Scan for the cell matching the given text and deliver its [X, Y] coordinate at center. 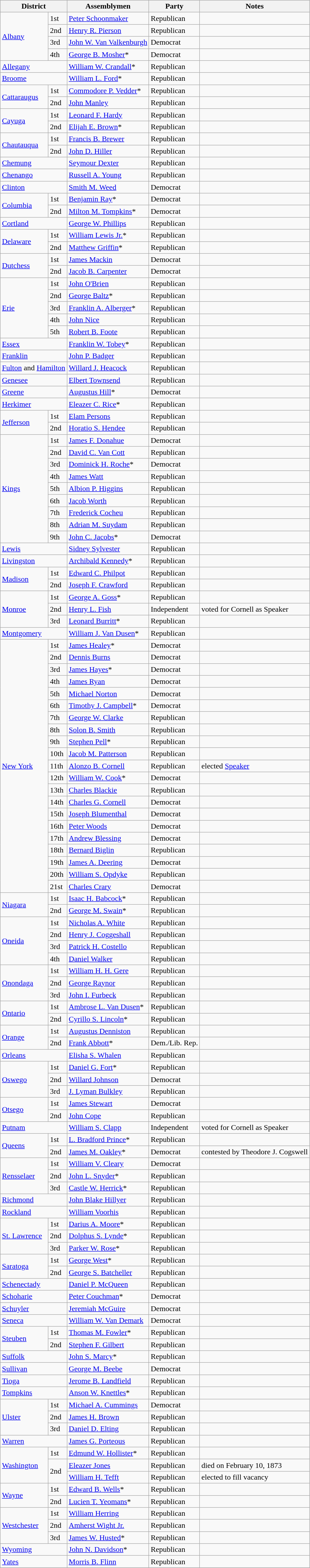
Steuben [24, 1339]
George M. Swain* [108, 910]
James A. Deering [108, 862]
Otsego [24, 1109]
Francis B. Brewer [108, 139]
Joseph Blumenthal [108, 814]
Isaac H. Babcock* [108, 898]
Daniel P. McQueen [108, 1284]
John D. Hiller [108, 151]
Chemung [34, 163]
Eleazer C. Rice* [108, 404]
Dem./Lib. Rep. [174, 1043]
Jefferson [24, 422]
Niagara [24, 904]
Patrick H. Costello [108, 947]
Richmond [34, 1200]
James Mackin [108, 259]
George Baltz* [108, 296]
Madison [24, 579]
Erie [24, 308]
Columbia [24, 205]
Essex [34, 344]
elected Speaker [254, 766]
L. Bradford Prince* [108, 1140]
18th [58, 850]
Delaware [24, 241]
New York [24, 766]
Saratoga [24, 1266]
21st [58, 886]
George M. Beebe [108, 1369]
Cayuga [24, 121]
Charles G. Cornell [108, 802]
Benjamin Ray* [108, 199]
Timothy J. Campbell* [108, 705]
16th [58, 826]
James Watt [108, 476]
14th [58, 802]
Peter Woods [108, 826]
Willard Johnson [108, 1079]
Jacob M. Patterson [108, 754]
James G. Porteous [108, 1441]
Clinton [34, 187]
Jerome B. Landfield [108, 1381]
John I. Furbeck [108, 995]
elected to fill vacancy [254, 1477]
William J. Van Dusen* [108, 633]
Henry L. Fish [108, 609]
Henry J. Coggeshall [108, 935]
Matthew Griffin* [108, 247]
James F. Donahue [108, 440]
Albany [24, 36]
Monroe [24, 609]
Joseph F. Crawford [108, 585]
Sidney Sylvester [108, 549]
Jacob B. Carpenter [108, 271]
Orleans [34, 1055]
Adrian M. Suydam [108, 525]
Suffolk [34, 1357]
William Voorhis [108, 1212]
George West* [108, 1260]
Sullivan [34, 1369]
Eleazer Jones [108, 1465]
Schuyler [34, 1309]
Leonard F. Hardy [108, 115]
Solon B. Smith [108, 730]
Frank Abbott* [108, 1043]
George S. Batcheller [108, 1272]
Castle W. Herrick* [108, 1188]
Lewis [34, 549]
Nicholas A. White [108, 923]
Amherst Wight Jr. [108, 1526]
Queens [24, 1146]
Leonard Burritt* [108, 621]
George B. Mosher* [108, 54]
John Manley [108, 103]
John S. Marcy* [108, 1357]
Michael Norton [108, 693]
Henry R. Pierson [108, 30]
James Ryan [108, 681]
Elijah E. Brown* [108, 127]
John C. Jacobs* [108, 537]
Wayne [24, 1495]
Peter Couchman* [108, 1296]
Daniel Walker [108, 959]
Franklin A. Alberger* [108, 308]
George Raynor [108, 983]
Lucien T. Yeomans* [108, 1501]
Willard J. Heacock [108, 368]
Notes [254, 6]
contested by Theodore J. Cogswell [254, 1152]
Darius A. Moore* [108, 1224]
James Stewart [108, 1103]
William W. Cook* [108, 778]
died on February 10, 1873 [254, 1465]
11th [58, 766]
Genesee [34, 380]
Warren [34, 1441]
Washington [24, 1465]
John O'Brien [108, 284]
Dutchess [24, 265]
Chautauqua [24, 145]
Alonzo B. Cornell [108, 766]
Assemblymen [108, 6]
Kings [24, 488]
Seymour Dexter [108, 163]
James M. Oakley* [108, 1152]
Cattaraugus [24, 97]
Milton M. Tompkins* [108, 211]
Chenango [34, 175]
Morris B. Flinn [108, 1562]
Robert B. Foote [108, 332]
James Hayes* [108, 669]
David C. Van Cott [108, 452]
Thomas M. Fowler* [108, 1333]
William W. Crandall* [108, 67]
Orange [24, 1037]
James H. Brown [108, 1417]
Ulster [24, 1417]
District [34, 6]
Tioga [34, 1381]
John Blake Hillyer [108, 1200]
William L. Ford* [108, 79]
Elbert Townsend [108, 380]
Ontario [24, 1013]
Oswego [24, 1079]
Rensselaer [24, 1176]
John Nice [108, 320]
Elam Persons [108, 416]
Anson W. Knettles* [108, 1393]
Ambrose L. Van Dusen* [108, 1007]
Dennis Burns [108, 657]
William H. Tefft [108, 1477]
William S. Clapp [108, 1128]
Peter Schoonmaker [108, 18]
Dominick H. Roche* [108, 464]
Charles Blackie [108, 790]
Oneida [24, 941]
Broome [34, 79]
15th [58, 814]
William W. Van Demark [108, 1321]
Augustus Denniston [108, 1031]
Putnam [34, 1128]
Franklin W. Tobey* [108, 344]
13th [58, 790]
Rockland [34, 1212]
Bernard Biglin [108, 850]
Stephen Pell* [108, 742]
George A. Goss* [108, 597]
Commodore P. Vedder* [108, 91]
Michael A. Cummings [108, 1405]
William V. Cleary [108, 1164]
12th [58, 778]
Stephen F. Gilbert [108, 1345]
Horatio S. Hendee [108, 428]
John W. Van Valkenburgh [108, 42]
Edward B. Wells* [108, 1489]
Tompkins [34, 1393]
Smith M. Weed [108, 187]
Herkimer [34, 404]
Westchester [24, 1526]
John P. Badger [108, 356]
Cortland [34, 223]
William Lewis Jr.* [108, 235]
Frederick Cocheu [108, 513]
Albion P. Higgins [108, 488]
George W. Clarke [108, 717]
Parker W. Rose* [108, 1248]
Montgomery [34, 633]
17th [58, 838]
Archibald Kennedy* [108, 561]
20th [58, 874]
Cyrillo S. Lincoln* [108, 1019]
St. Lawrence [24, 1236]
John N. Davidson* [108, 1550]
William S. Opdyke [108, 874]
19th [58, 862]
Daniel D. Elting [108, 1429]
James W. Husted* [108, 1538]
Edmund W. Hollister* [108, 1453]
Augustus Hill* [108, 392]
Party [174, 6]
George W. Phillips [108, 223]
Daniel G. Fort* [108, 1067]
Charles Crary [108, 886]
Schoharie [34, 1296]
John Cope [108, 1115]
Edward C. Philpot [108, 573]
Elisha S. Whalen [108, 1055]
Franklin [34, 356]
James Healey* [108, 645]
Schenectady [34, 1284]
Yates [34, 1562]
Seneca [34, 1321]
William Herring [108, 1514]
Allegany [34, 67]
John L. Snyder* [108, 1176]
Livingston [34, 561]
Dolphus S. Lynde* [108, 1236]
Andrew Blessing [108, 838]
Jacob Worth [108, 500]
J. Lyman Bulkley [108, 1091]
Wyoming [34, 1550]
Jeremiah McGuire [108, 1309]
Russell A. Young [108, 175]
10th [58, 754]
Greene [34, 392]
Onondaga [24, 983]
Fulton and Hamilton [34, 368]
William H. H. Gere [108, 971]
